Return [X, Y] of the center of cell containing provided text 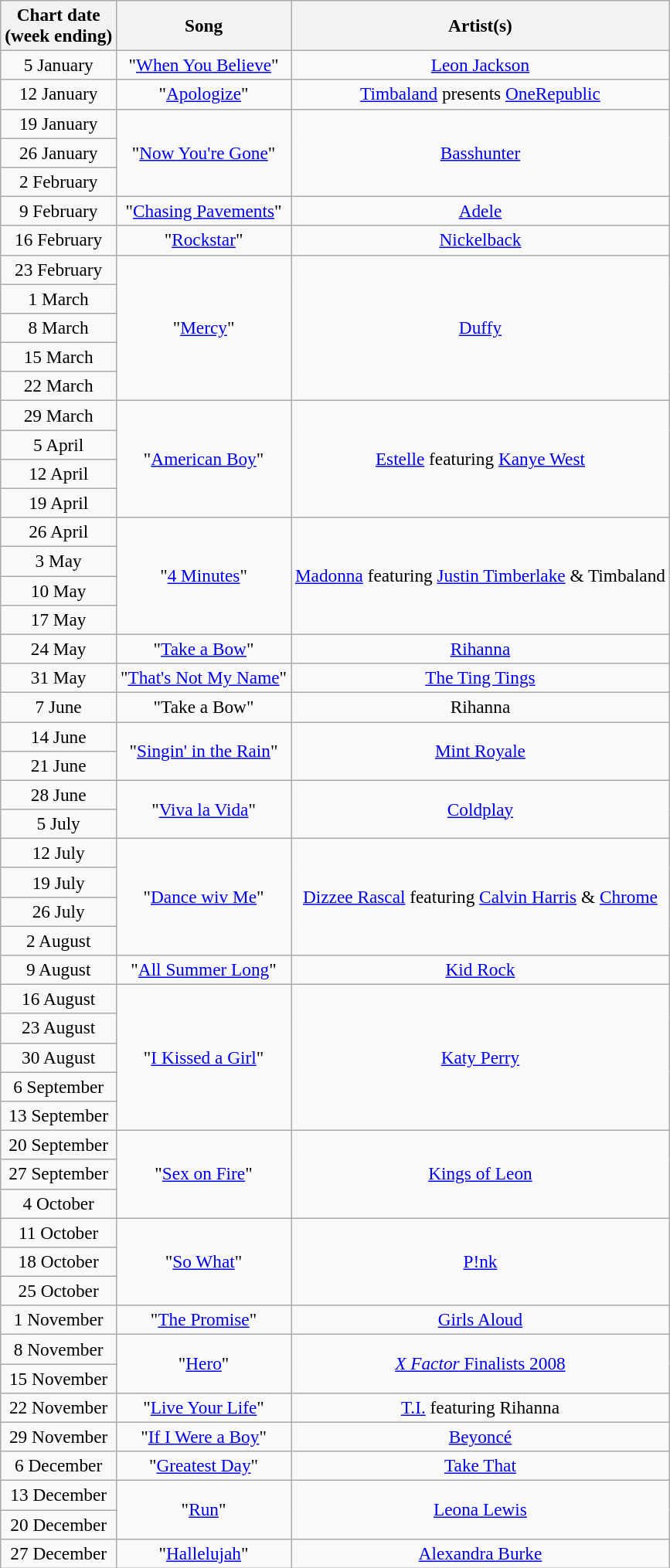
Kid Rock [481, 969]
Madonna featuring Justin Timberlake & Timbaland [481, 576]
10 May [59, 590]
22 November [59, 1407]
"Run" [204, 1509]
"Chasing Pavements" [204, 211]
24 May [59, 649]
4 October [59, 1203]
Girls Aloud [481, 1320]
27 December [59, 1553]
Dizzee Rascal featuring Calvin Harris & Chrome [481, 896]
16 August [59, 999]
Mint Royale [481, 751]
17 May [59, 619]
14 June [59, 736]
20 December [59, 1524]
Kings of Leon [481, 1174]
23 August [59, 1028]
"That's Not My Name" [204, 677]
12 July [59, 853]
Leona Lewis [481, 1509]
22 March [59, 386]
6 December [59, 1466]
Song [204, 25]
21 June [59, 765]
15 November [59, 1378]
Nickelback [481, 240]
"All Summer Long" [204, 969]
"I Kissed a Girl" [204, 1057]
"Hero" [204, 1363]
Beyoncé [481, 1437]
"The Promise" [204, 1320]
"4 Minutes" [204, 576]
Basshunter [481, 153]
13 September [59, 1115]
Chart date(week ending) [59, 25]
18 October [59, 1261]
"Apologize" [204, 94]
Artist(s) [481, 25]
2 August [59, 940]
5 July [59, 823]
Timbaland presents OneRepublic [481, 94]
28 June [59, 795]
Duffy [481, 328]
5 January [59, 65]
31 May [59, 677]
13 December [59, 1495]
23 February [59, 270]
"Singin' in the Rain" [204, 751]
19 January [59, 124]
20 September [59, 1145]
11 October [59, 1232]
12 January [59, 94]
2 February [59, 182]
8 March [59, 328]
5 April [59, 444]
Take That [481, 1466]
29 November [59, 1437]
1 November [59, 1320]
"Mercy" [204, 328]
"Hallelujah" [204, 1553]
30 August [59, 1057]
25 October [59, 1291]
"Dance wiv Me" [204, 896]
6 September [59, 1086]
29 March [59, 415]
7 June [59, 707]
Estelle featuring Kanye West [481, 459]
"Now You're Gone" [204, 153]
The Ting Tings [481, 677]
26 January [59, 152]
"Greatest Day" [204, 1466]
3 May [59, 561]
19 April [59, 503]
Leon Jackson [481, 65]
"Rockstar" [204, 240]
T.I. featuring Rihanna [481, 1407]
8 November [59, 1349]
"When You Believe" [204, 65]
"American Boy" [204, 459]
9 February [59, 211]
"If I Were a Boy" [204, 1437]
P!nk [481, 1261]
Katy Perry [481, 1057]
9 August [59, 969]
Adele [481, 211]
"So What" [204, 1261]
12 April [59, 473]
"Live Your Life" [204, 1407]
"Sex on Fire" [204, 1174]
16 February [59, 240]
26 July [59, 911]
Coldplay [481, 809]
26 April [59, 532]
X Factor Finalists 2008 [481, 1363]
Alexandra Burke [481, 1553]
1 March [59, 298]
15 March [59, 357]
"Viva la Vida" [204, 809]
19 July [59, 882]
27 September [59, 1174]
